Return the (x, y) coordinate for the center point of the cell that contains the specified text.  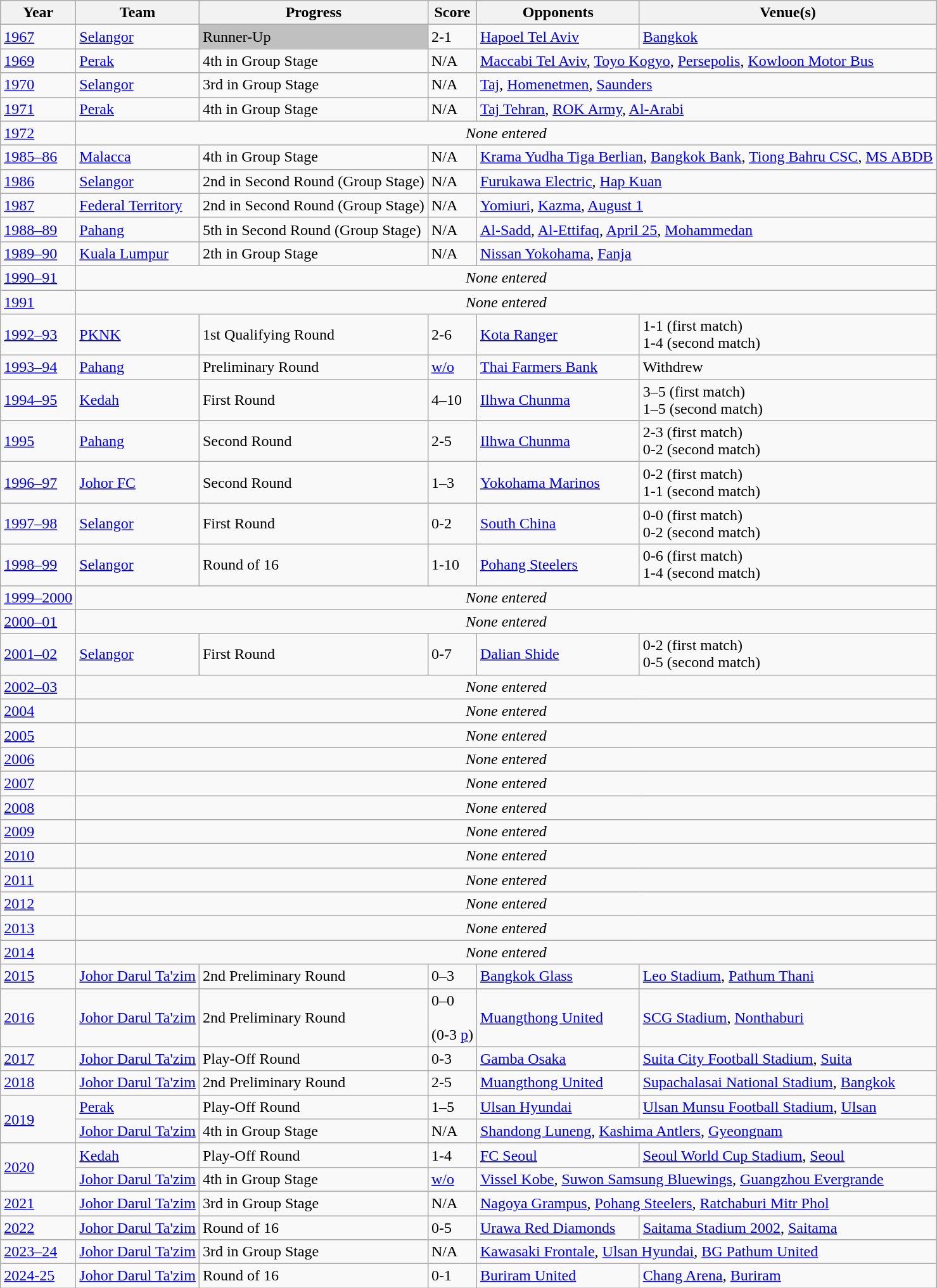
Suita City Football Stadium, Suita (788, 1059)
Team (138, 13)
2015 (38, 976)
Nissan Yokohama, Fanja (706, 253)
Kuala Lumpur (138, 253)
Withdrew (788, 367)
1971 (38, 109)
Buriram United (558, 1276)
2010 (38, 856)
5th in Second Round (Group Stage) (313, 229)
1996–97 (38, 483)
2023–24 (38, 1252)
Venue(s) (788, 13)
SCG Stadium, Nonthaburi (788, 1017)
2009 (38, 832)
Krama Yudha Tiga Berlian, Bangkok Bank, Tiong Bahru CSC, MS ABDB (706, 157)
Vissel Kobe, Suwon Samsung Bluewings, Guangzhou Evergrande (706, 1179)
Nagoya Grampus, Pohang Steelers, Ratchaburi Mitr Phol (706, 1203)
0–0(0-3 p) (452, 1017)
1995 (38, 441)
Al-Sadd, Al-Ettifaq, April 25, Mohammedan (706, 229)
2000–01 (38, 622)
1972 (38, 133)
Shandong Luneng, Kashima Antlers, Gyeongnam (706, 1131)
2024-25 (38, 1276)
1–3 (452, 483)
0-2 (first match)0-5 (second match) (788, 654)
2001–02 (38, 654)
Preliminary Round (313, 367)
Urawa Red Diamonds (558, 1227)
Seoul World Cup Stadium, Seoul (788, 1155)
1993–94 (38, 367)
1st Qualifying Round (313, 335)
Taj, Homenetmen, Saunders (706, 85)
2018 (38, 1083)
Supachalasai National Stadium, Bangkok (788, 1083)
2017 (38, 1059)
2019 (38, 1119)
Kawasaki Frontale, Ulsan Hyundai, BG Pathum United (706, 1252)
1–5 (452, 1107)
2008 (38, 808)
1991 (38, 302)
Score (452, 13)
0–3 (452, 976)
Federal Territory (138, 205)
2020 (38, 1167)
Gamba Osaka (558, 1059)
Runner-Up (313, 37)
4–10 (452, 400)
1969 (38, 61)
0-0 (first match)0-2 (second match) (788, 523)
1997–98 (38, 523)
Taj Tehran, ROK Army, Al-Arabi (706, 109)
2006 (38, 759)
South China (558, 523)
Furukawa Electric, Hap Kuan (706, 181)
1-4 (452, 1155)
1-10 (452, 565)
2-6 (452, 335)
Opponents (558, 13)
1-1 (first match)1-4 (second match) (788, 335)
Malacca (138, 157)
Thai Farmers Bank (558, 367)
1998–99 (38, 565)
0-1 (452, 1276)
Maccabi Tel Aviv, Toyo Kogyo, Persepolis, Kowloon Motor Bus (706, 61)
0-6 (first match)1-4 (second match) (788, 565)
2004 (38, 711)
Yomiuri, Kazma, August 1 (706, 205)
2007 (38, 783)
1988–89 (38, 229)
2013 (38, 928)
0-5 (452, 1227)
1990–91 (38, 277)
2021 (38, 1203)
Ulsan Munsu Football Stadium, Ulsan (788, 1107)
1989–90 (38, 253)
FC Seoul (558, 1155)
1970 (38, 85)
2-3 (first match)0-2 (second match) (788, 441)
Chang Arena, Buriram (788, 1276)
Progress (313, 13)
3–5 (first match)1–5 (second match) (788, 400)
1992–93 (38, 335)
1994–95 (38, 400)
2-1 (452, 37)
Bangkok Glass (558, 976)
2014 (38, 952)
1999–2000 (38, 597)
Bangkok (788, 37)
2011 (38, 880)
Johor FC (138, 483)
1967 (38, 37)
Saitama Stadium 2002, Saitama (788, 1227)
2022 (38, 1227)
Year (38, 13)
1986 (38, 181)
Hapoel Tel Aviv (558, 37)
2002–03 (38, 687)
1987 (38, 205)
Yokohama Marinos (558, 483)
2012 (38, 904)
0-2 (452, 523)
1985–86 (38, 157)
Leo Stadium, Pathum Thani (788, 976)
0-2 (first match)1-1 (second match) (788, 483)
Dalian Shide (558, 654)
2016 (38, 1017)
0-7 (452, 654)
PKNK (138, 335)
Pohang Steelers (558, 565)
0-3 (452, 1059)
Kota Ranger (558, 335)
2005 (38, 735)
2th in Group Stage (313, 253)
Ulsan Hyundai (558, 1107)
